Pinpoint the cell where the given text exists, returning its [x, y] midpoint coordinate. 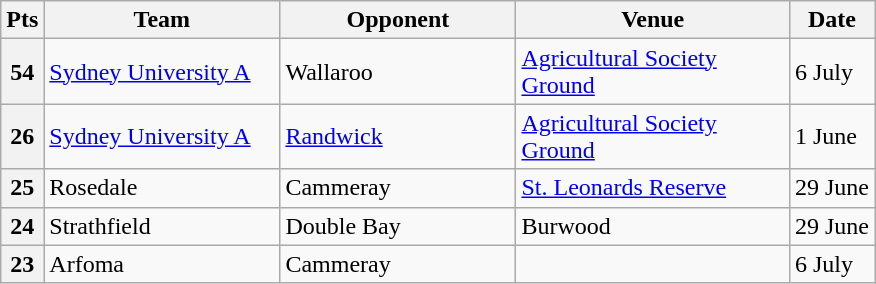
Arfoma [162, 264]
Opponent [398, 20]
Strathfield [162, 226]
Venue [653, 20]
St. Leonards Reserve [653, 188]
23 [22, 264]
Burwood [653, 226]
26 [22, 136]
Date [832, 20]
Randwick [398, 136]
1 June [832, 136]
24 [22, 226]
Team [162, 20]
Wallaroo [398, 72]
Double Bay [398, 226]
Pts [22, 20]
Rosedale [162, 188]
25 [22, 188]
54 [22, 72]
